For the text-containing cell, return its midpoint in [X, Y] coordinate format. 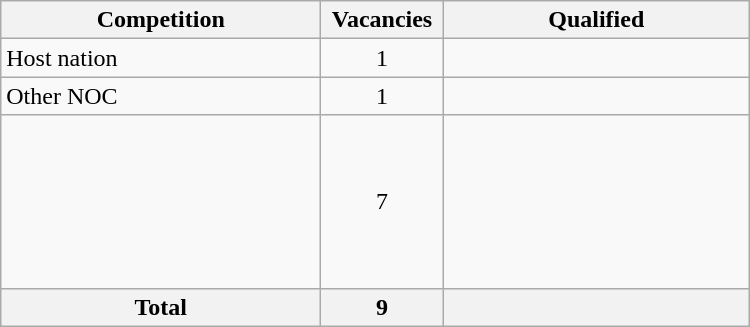
Competition [161, 20]
Qualified [596, 20]
Other NOC [161, 96]
Host nation [161, 58]
Vacancies [382, 20]
Total [161, 307]
7 [382, 202]
9 [382, 307]
